Return the (X, Y) coordinate for the center point of the cell that contains the specified text.  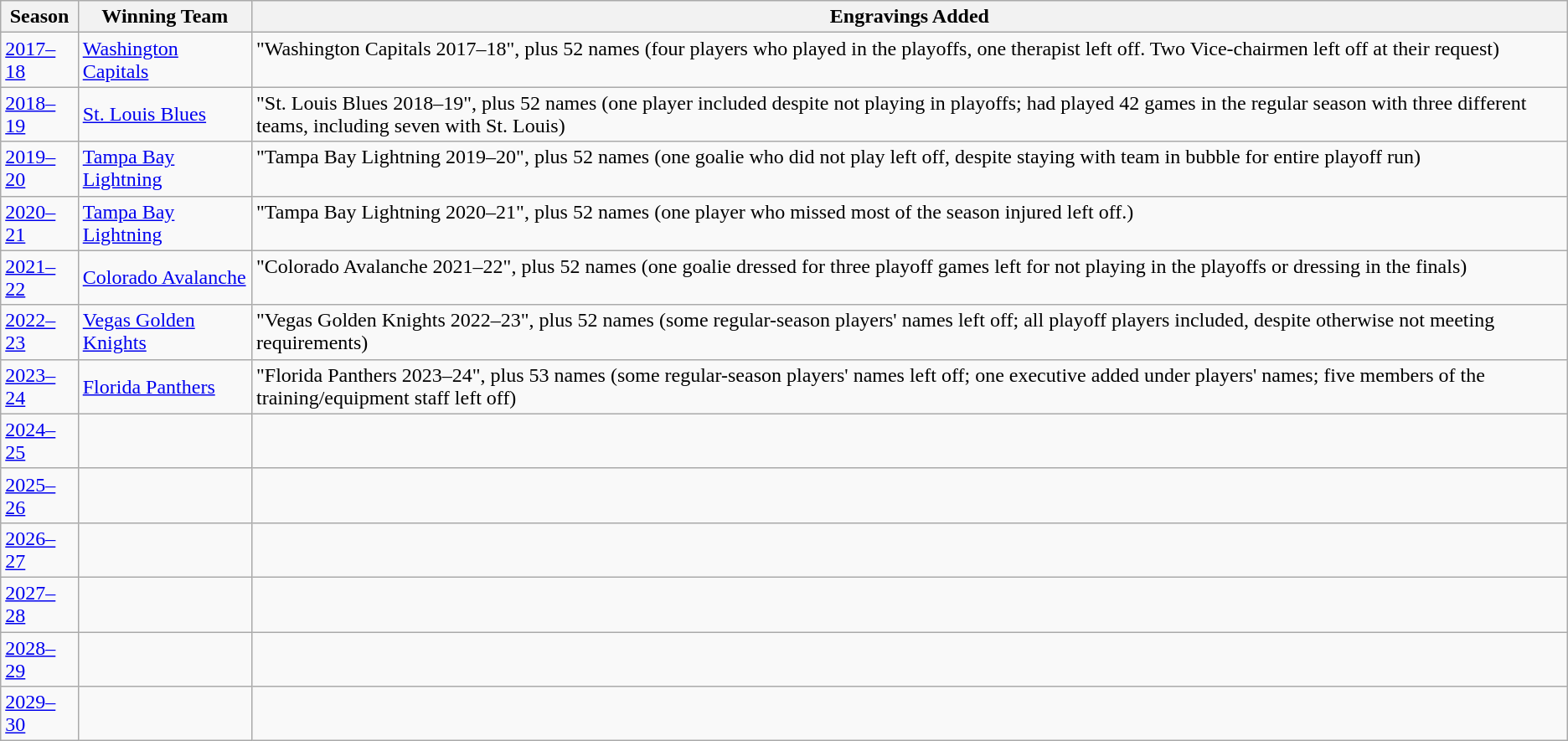
2026–27 (39, 549)
2022–23 (39, 332)
2023–24 (39, 387)
"Tampa Bay Lightning 2019–20", plus 52 names (one goalie who did not play left off, despite staying with team in bubble for entire playoff run) (910, 169)
Season (39, 17)
Colorado Avalanche (164, 278)
2021–22 (39, 278)
2018–19 (39, 114)
2025–26 (39, 496)
2029–30 (39, 713)
"Tampa Bay Lightning 2020–21", plus 52 names (one player who missed most of the season injured left off.) (910, 223)
Florida Panthers (164, 387)
2020–21 (39, 223)
2027–28 (39, 605)
2017–18 (39, 60)
2024–25 (39, 440)
Vegas Golden Knights (164, 332)
Engravings Added (910, 17)
Washington Capitals (164, 60)
Winning Team (164, 17)
2019–20 (39, 169)
2028–29 (39, 658)
St. Louis Blues (164, 114)
